Return [X, Y] of the center of cell containing provided text 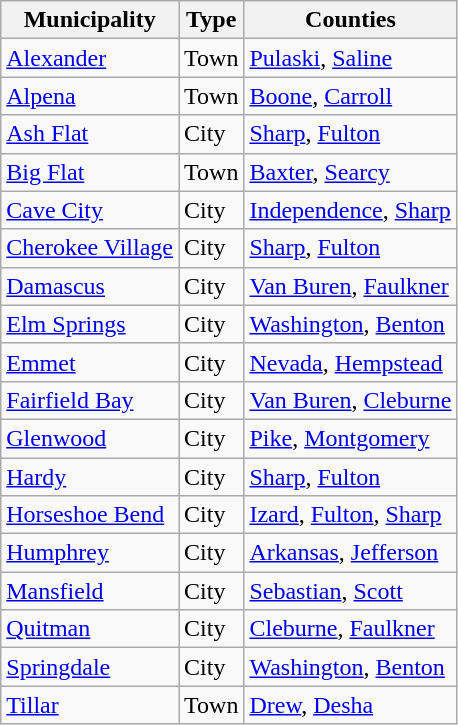
Pulaski, Saline [350, 58]
Independence, Sharp [350, 210]
Type [212, 20]
Cave City [90, 210]
Glenwood [90, 438]
Sebastian, Scott [350, 591]
Drew, Desha [350, 705]
Nevada, Hempstead [350, 362]
Municipality [90, 20]
Hardy [90, 477]
Quitman [90, 629]
Ash Flat [90, 134]
Elm Springs [90, 324]
Fairfield Bay [90, 400]
Tillar [90, 705]
Humphrey [90, 553]
Boone, Carroll [350, 96]
Izard, Fulton, Sharp [350, 515]
Springdale [90, 667]
Alpena [90, 96]
Pike, Montgomery [350, 438]
Van Buren, Faulkner [350, 286]
Damascus [90, 286]
Baxter, Searcy [350, 172]
Van Buren, Cleburne [350, 400]
Emmet [90, 362]
Alexander [90, 58]
Counties [350, 20]
Horseshoe Bend [90, 515]
Cherokee Village [90, 248]
Cleburne, Faulkner [350, 629]
Arkansas, Jefferson [350, 553]
Mansfield [90, 591]
Big Flat [90, 172]
